Detect which cell encompasses the target text, then output its (X, Y) center coordinate. 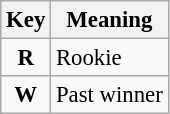
Key (26, 20)
Meaning (110, 20)
W (26, 95)
R (26, 58)
Past winner (110, 95)
Rookie (110, 58)
